Locate the cell with the specified text and output its [x, y] center coordinate. 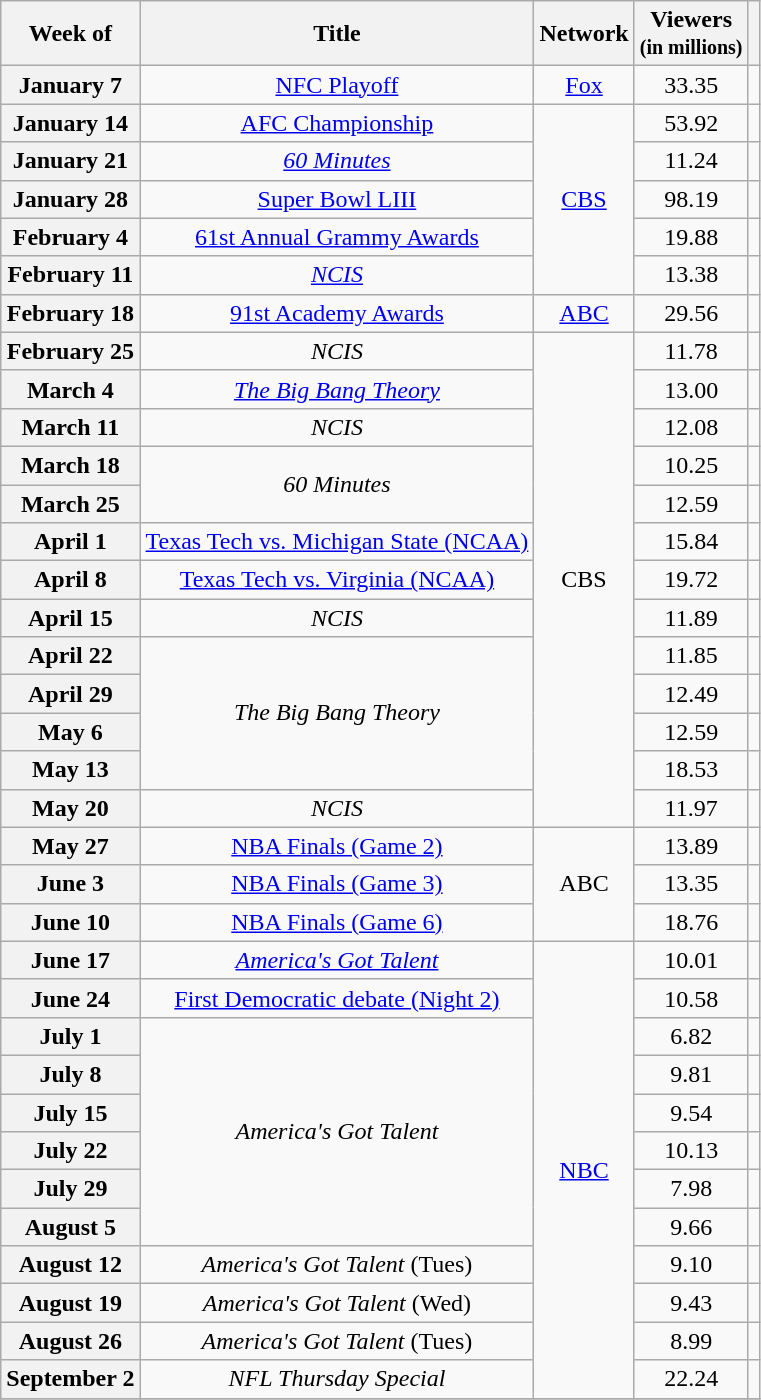
July 22 [70, 1151]
May 27 [70, 846]
9.54 [691, 1113]
April 1 [70, 542]
13.89 [691, 846]
8.99 [691, 1341]
Texas Tech vs. Michigan State (NCAA) [337, 542]
53.92 [691, 123]
March 25 [70, 503]
NFC Playoff [337, 85]
March 11 [70, 427]
19.88 [691, 237]
August 19 [70, 1303]
10.25 [691, 465]
11.78 [691, 351]
11.24 [691, 161]
11.85 [691, 656]
Texas Tech vs. Virginia (NCAA) [337, 580]
July 15 [70, 1113]
First Democratic debate (Night 2) [337, 998]
9.43 [691, 1303]
August 26 [70, 1341]
February 18 [70, 313]
13.00 [691, 389]
AFC Championship [337, 123]
NBA Finals (Game 6) [337, 922]
10.01 [691, 960]
Title [337, 34]
July 8 [70, 1074]
May 13 [70, 770]
February 4 [70, 237]
January 21 [70, 161]
18.76 [691, 922]
61st Annual Grammy Awards [337, 237]
19.72 [691, 580]
22.24 [691, 1379]
March 18 [70, 465]
11.97 [691, 808]
NBC [584, 1170]
7.98 [691, 1189]
9.10 [691, 1265]
April 15 [70, 618]
July 29 [70, 1189]
10.13 [691, 1151]
10.58 [691, 998]
18.53 [691, 770]
Week of [70, 34]
January 7 [70, 85]
January 28 [70, 199]
91st Academy Awards [337, 313]
June 10 [70, 922]
NBA Finals (Game 2) [337, 846]
11.89 [691, 618]
August 12 [70, 1265]
February 11 [70, 275]
May 20 [70, 808]
Network [584, 34]
NFL Thursday Special [337, 1379]
July 1 [70, 1036]
6.82 [691, 1036]
15.84 [691, 542]
April 29 [70, 694]
33.35 [691, 85]
May 6 [70, 732]
29.56 [691, 313]
June 3 [70, 884]
September 2 [70, 1379]
April 22 [70, 656]
America's Got Talent (Wed) [337, 1303]
12.08 [691, 427]
98.19 [691, 199]
12.49 [691, 694]
Fox [584, 85]
April 8 [70, 580]
13.38 [691, 275]
Viewers(in millions) [691, 34]
June 24 [70, 998]
9.66 [691, 1227]
Super Bowl LIII [337, 199]
NBA Finals (Game 3) [337, 884]
June 17 [70, 960]
13.35 [691, 884]
9.81 [691, 1074]
March 4 [70, 389]
August 5 [70, 1227]
January 14 [70, 123]
February 25 [70, 351]
